From the cell containing the given text, extract its center point as (X, Y) coordinate. 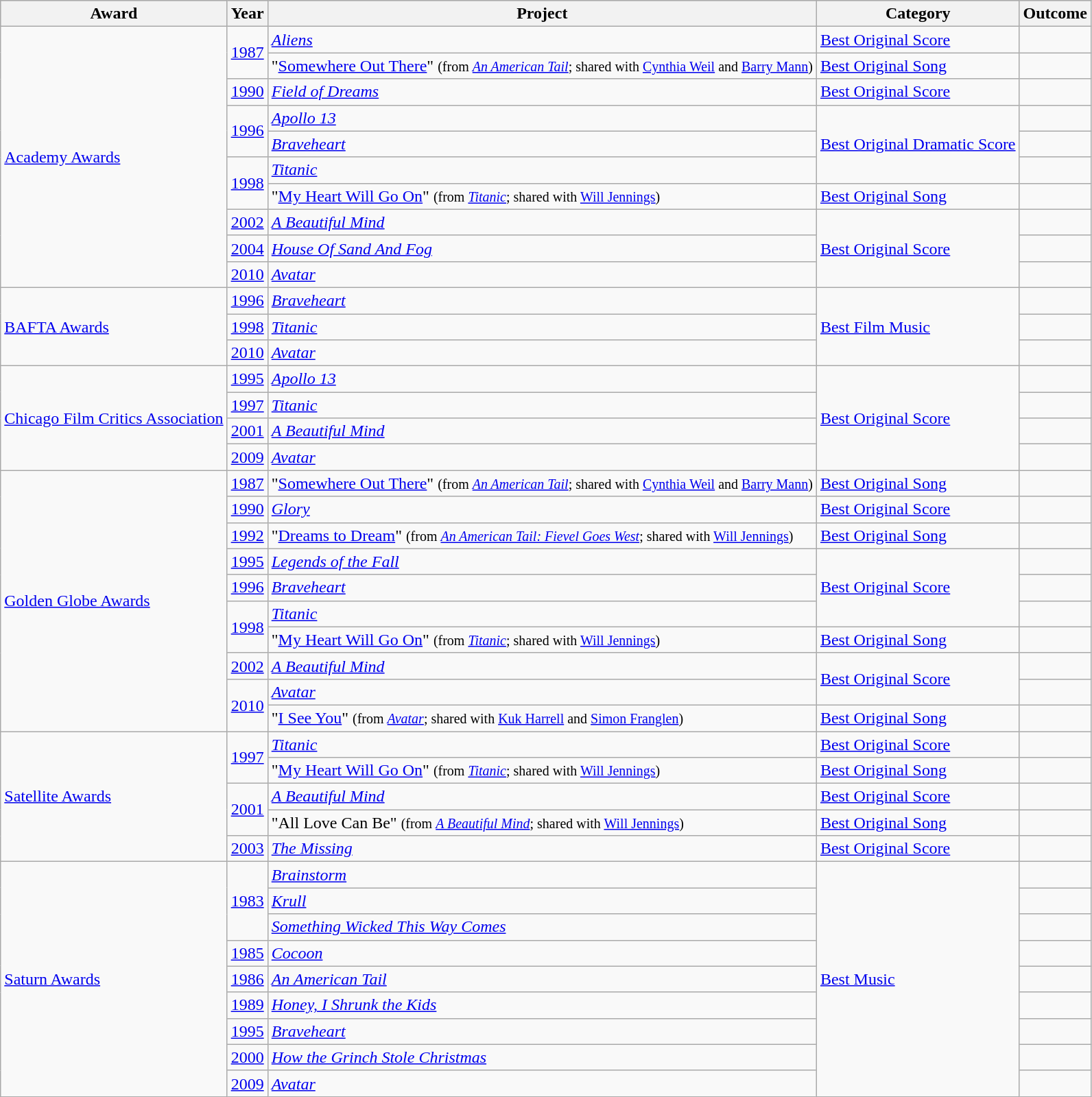
Saturn Awards (114, 979)
1985 (247, 953)
2003 (247, 849)
Academy Awards (114, 158)
House Of Sand And Fog (542, 248)
2004 (247, 248)
An American Tail (542, 979)
How the Grinch Stole Christmas (542, 1057)
Glory (542, 509)
Best Music (918, 979)
2000 (247, 1057)
Something Wicked This Way Comes (542, 927)
Outcome (1055, 14)
1989 (247, 1005)
Honey, I Shrunk the Kids (542, 1005)
Legends of the Fall (542, 562)
1983 (247, 901)
Aliens (542, 40)
Brainstorm (542, 875)
"Dreams to Dream" (from An American Tail: Fievel Goes West; shared with Will Jennings) (542, 535)
Golden Globe Awards (114, 601)
Best Film Music (918, 326)
Field of Dreams (542, 92)
"All Love Can Be" (from A Beautiful Mind; shared with Will Jennings) (542, 823)
"I See You" (from Avatar; shared with Kuk Harrell and Simon Franglen) (542, 718)
1986 (247, 979)
Project (542, 14)
1992 (247, 535)
Best Original Dramatic Score (918, 144)
The Missing (542, 849)
Category (918, 14)
BAFTA Awards (114, 326)
Krull (542, 901)
Award (114, 14)
Chicago Film Critics Association (114, 418)
Satellite Awards (114, 796)
Cocoon (542, 953)
Year (247, 14)
